Output the (X, Y) coordinate of the center of the cell containing the given text.  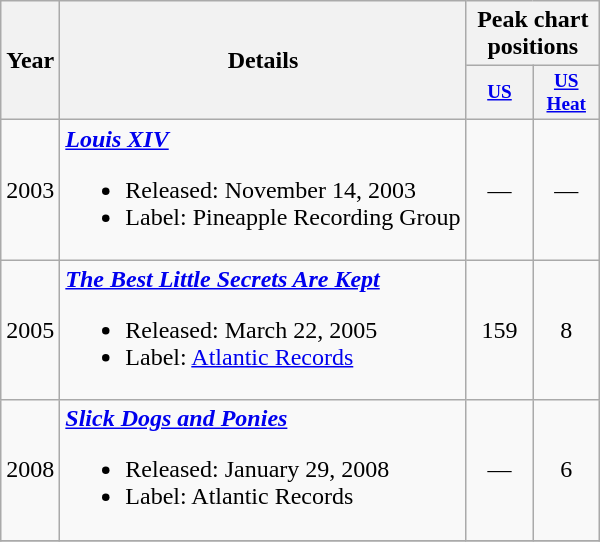
2005 (30, 330)
2008 (30, 470)
Details (263, 60)
6 (566, 470)
The Best Little Secrets Are KeptReleased: March 22, 2005Label: Atlantic Records (263, 330)
2003 (30, 190)
159 (500, 330)
USHeat (566, 93)
8 (566, 330)
Year (30, 60)
Louis XIVReleased: November 14, 2003Label: Pineapple Recording Group (263, 190)
Slick Dogs and PoniesReleased: January 29, 2008Label: Atlantic Records (263, 470)
US (500, 93)
Peak chart positions (532, 34)
